Find where the given text appears and provide that cell's center as (X, Y) coordinate. 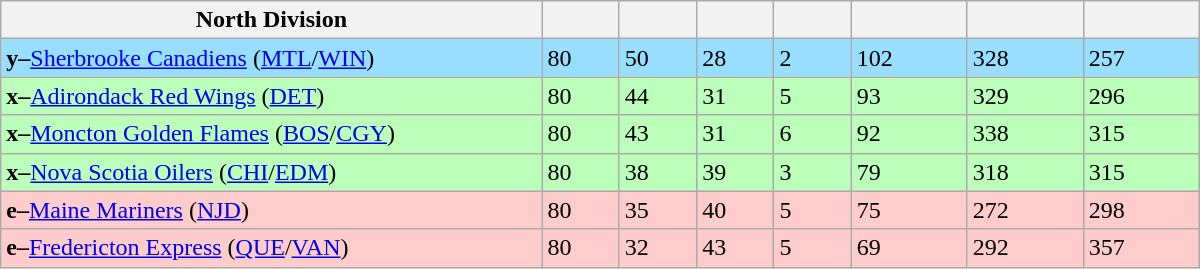
38 (658, 172)
2 (812, 58)
x–Nova Scotia Oilers (CHI/EDM) (272, 172)
35 (658, 210)
39 (736, 172)
3 (812, 172)
257 (1141, 58)
92 (909, 134)
e–Fredericton Express (QUE/VAN) (272, 248)
40 (736, 210)
93 (909, 96)
79 (909, 172)
357 (1141, 248)
y–Sherbrooke Canadiens (MTL/WIN) (272, 58)
6 (812, 134)
328 (1025, 58)
32 (658, 248)
272 (1025, 210)
x–Moncton Golden Flames (BOS/CGY) (272, 134)
292 (1025, 248)
North Division (272, 20)
50 (658, 58)
69 (909, 248)
338 (1025, 134)
318 (1025, 172)
329 (1025, 96)
44 (658, 96)
296 (1141, 96)
x–Adirondack Red Wings (DET) (272, 96)
75 (909, 210)
28 (736, 58)
e–Maine Mariners (NJD) (272, 210)
102 (909, 58)
298 (1141, 210)
